Search for the cell housing the specified text and yield its [X, Y] center coordinate. 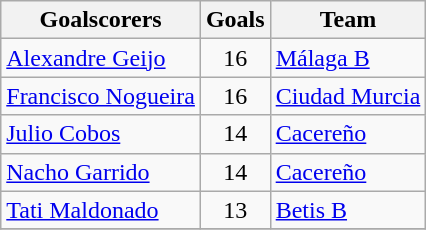
Betis B [348, 210]
Francisco Nogueira [101, 96]
Ciudad Murcia [348, 96]
Alexandre Geijo [101, 58]
Goals [235, 20]
Nacho Garrido [101, 172]
Málaga B [348, 58]
Tati Maldonado [101, 210]
13 [235, 210]
Julio Cobos [101, 134]
Goalscorers [101, 20]
Team [348, 20]
